Determine the [X, Y] coordinate at the center of the cell enclosing the given text.  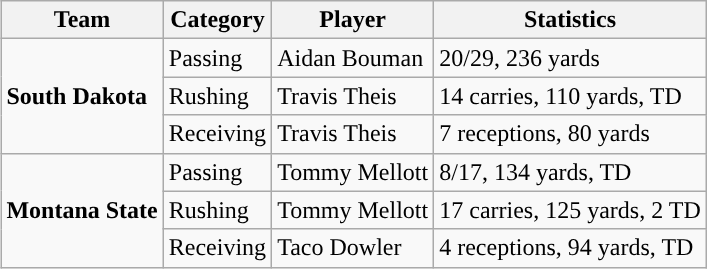
7 receptions, 80 yards [570, 134]
17 carries, 125 yards, 2 TD [570, 210]
4 receptions, 94 yards, TD [570, 248]
Statistics [570, 20]
Player [353, 20]
14 carries, 110 yards, TD [570, 96]
20/29, 236 yards [570, 58]
Category [217, 20]
South Dakota [82, 96]
Taco Dowler [353, 248]
Team [82, 20]
Aidan Bouman [353, 58]
Montana State [82, 210]
8/17, 134 yards, TD [570, 172]
